For the text-containing cell, return its midpoint in (X, Y) coordinate format. 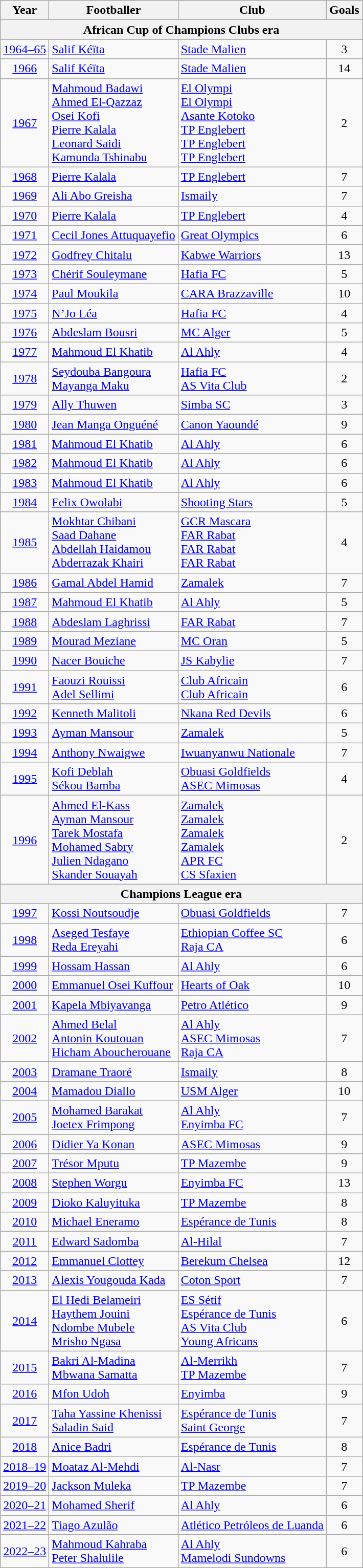
Club Africain Club Africain (252, 687)
2017 (25, 1420)
1986 (25, 583)
Ahmed El-Kass Ayman Mansour Tarek Mostafa Mohamed Sabry Julien Ndagano Skander Souayah (114, 840)
Petro Atlético (252, 1005)
Jackson Muleka (114, 1486)
2018 (25, 1447)
1969 (25, 196)
Obuasi Goldfields ASEC Mimosas (252, 779)
2009 (25, 1202)
Ally Thuwen (114, 405)
Cecil Jones Attuquayefio (114, 235)
2016 (25, 1394)
Aseged Tesfaye Reda Ereyahi (114, 940)
Footballer (114, 10)
1997 (25, 913)
Hossam Hassan (114, 966)
1977 (25, 352)
2015 (25, 1368)
2008 (25, 1183)
1964–65 (25, 49)
Ayman Mansour (114, 733)
Anthony Nwaigwe (114, 753)
Tiago Azulão (114, 1525)
Atlético Petróleos de Luanda (252, 1525)
Hearts of Oak (252, 985)
Canon Yaoundé (252, 424)
USM Alger (252, 1091)
1979 (25, 405)
2019–20 (25, 1486)
1982 (25, 463)
ASEC Mimosas (252, 1144)
Kofi Deblah Sékou Bamba (114, 779)
2013 (25, 1280)
Shooting Stars (252, 502)
JS Kabylie (252, 660)
1966 (25, 69)
Chérif Souleymane (114, 274)
Goals (344, 10)
Taha Yassine Khenissi Saladin Said (114, 1420)
Al Ahly Mamelodi Sundowns (252, 1551)
1999 (25, 966)
Ahmed Belal Antonin Koutouan Hicham Aboucherouane (114, 1038)
Mourad Meziane (114, 641)
CARA Brazzaville (252, 293)
Champions League era (181, 894)
Enyimba FC (252, 1183)
Emmanuel Clottey (114, 1261)
Abdeslam Laghrissi (114, 621)
14 (344, 69)
Simba SC (252, 405)
1981 (25, 444)
Faouzi Rouissi Adel Sellimi (114, 687)
1998 (25, 940)
Jean Manga Onguéné (114, 424)
Mokhtar Chibani Saad Dahane Abdellah Haidamou Abderrazak Khairi (114, 543)
1991 (25, 687)
Kossi Noutsoudje (114, 913)
2004 (25, 1091)
Emmanuel Osei Kuffour (114, 985)
1973 (25, 274)
2003 (25, 1071)
Club (252, 10)
1974 (25, 293)
Mahmoud Badawi Ahmed El-Qazzaz Osei Kofi Pierre Kalala Leonard Saidi Kamunda Tshinabu (114, 123)
Michael Eneramo (114, 1222)
Seydouba Bangoura Mayanga Maku (114, 379)
African Cup of Champions Clubs era (181, 30)
2018–19 (25, 1466)
2000 (25, 985)
Zamalek Zamalek Zamalek Zamalek APR FC CS Sfaxien (252, 840)
Edward Sadomba (114, 1241)
2021–22 (25, 1525)
Alexis Yougouda Kada (114, 1280)
MC Alger (252, 333)
Dramane Traoré (114, 1071)
Ethiopian Coffee SC Raja CA (252, 940)
2011 (25, 1241)
2007 (25, 1164)
1995 (25, 779)
Kabwe Warriors (252, 254)
1975 (25, 313)
2020–21 (25, 1505)
1978 (25, 379)
El Olympi El Olympi Asante Kotoko TP Englebert TP Englebert TP Englebert (252, 123)
Al-Nasr (252, 1466)
N’Jo Léa (114, 313)
Mohamed Barakat Joetex Frimpong (114, 1117)
Iwuanyanwu Nationale (252, 753)
Berekum Chelsea (252, 1261)
2005 (25, 1117)
Godfrey Chitalu (114, 254)
Mfon Udoh (114, 1394)
Great Olympics (252, 235)
1971 (25, 235)
1970 (25, 216)
Mahmoud Kahraba Peter Shalulile (114, 1551)
1976 (25, 333)
Nacer Bouiche (114, 660)
Year (25, 10)
Espérance de Tunis Saint George (252, 1420)
2012 (25, 1261)
2001 (25, 1005)
FAR Rabat (252, 621)
Mamadou Diallo (114, 1091)
Al Ahly Enyimba FC (252, 1117)
Kenneth Malitoli (114, 714)
1968 (25, 177)
Al Ahly ASEC Mimosas Raja CA (252, 1038)
Mohamed Sherif (114, 1505)
2022–23 (25, 1551)
MC Oran (252, 641)
Paul Moukila (114, 293)
1984 (25, 502)
1992 (25, 714)
ES Sétif Espérance de Tunis AS Vita Club Young Africans (252, 1321)
1988 (25, 621)
Didier Ya Konan (114, 1144)
Stephen Worgu (114, 1183)
12 (344, 1261)
Dioko Kaluyituka (114, 1202)
Bakri Al-Madina Mbwana Samatta (114, 1368)
2006 (25, 1144)
Ali Abo Greisha (114, 196)
Al-Merrikh TP Mazembe (252, 1368)
1972 (25, 254)
1996 (25, 840)
Anice Badri (114, 1447)
Obuasi Goldfields (252, 913)
Moataz Al-Mehdi (114, 1466)
2002 (25, 1038)
Abdeslam Bousri (114, 333)
1985 (25, 543)
2014 (25, 1321)
Nkana Red Devils (252, 714)
Hafia FC AS Vita Club (252, 379)
1967 (25, 123)
GCR Mascara FAR Rabat FAR Rabat FAR Rabat (252, 543)
2010 (25, 1222)
Coton Sport (252, 1280)
Enyimba (252, 1394)
Al-Hilal (252, 1241)
1989 (25, 641)
El Hedi Belameiri Haythem Jouini Ndombe Mubele Mrisho Ngasa (114, 1321)
Gamal Abdel Hamid (114, 583)
Trésor Mputu (114, 1164)
1980 (25, 424)
Felix Owolabi (114, 502)
1990 (25, 660)
Kapela Mbiyavanga (114, 1005)
1993 (25, 733)
1987 (25, 602)
1994 (25, 753)
1983 (25, 483)
